Return (X, Y) of the center of cell containing provided text 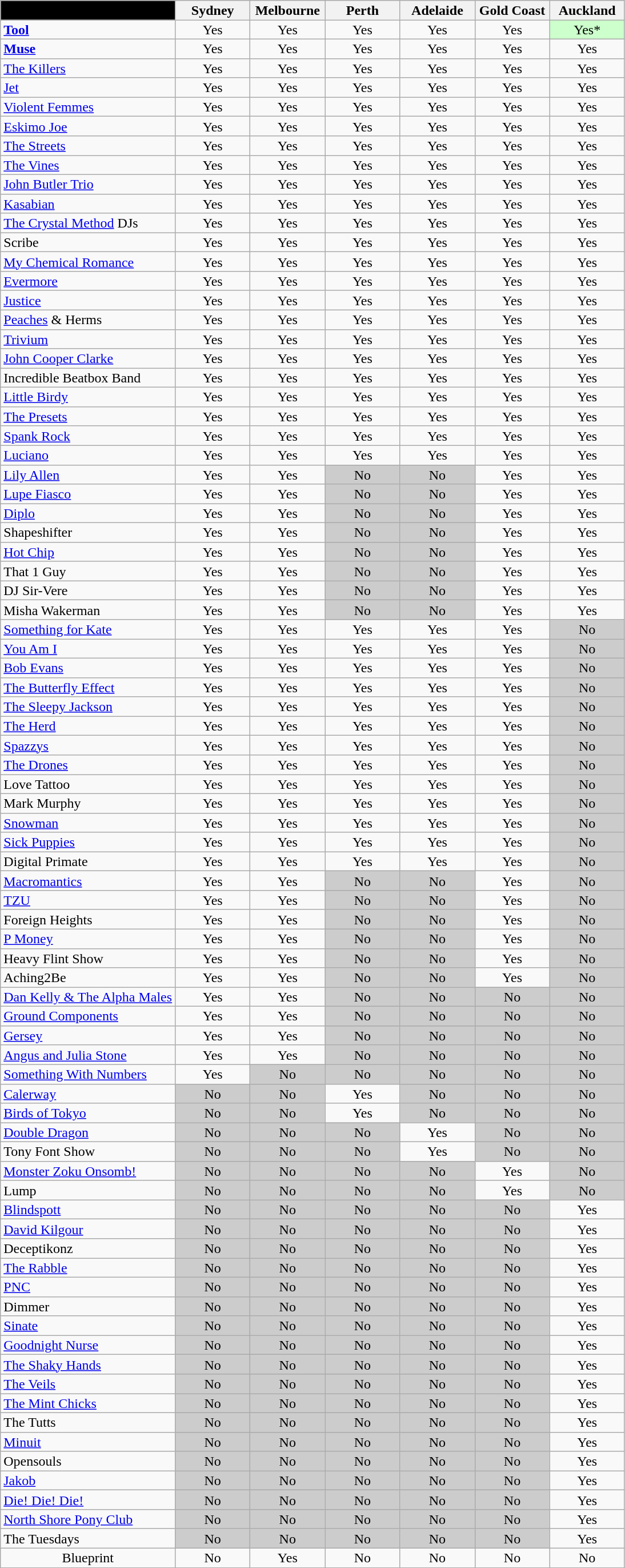
The Presets (88, 416)
PNC (88, 1287)
Lump (88, 1190)
Deceptikonz (88, 1248)
Macromantics (88, 881)
Misha Wakerman (88, 610)
Dimmer (88, 1306)
The Killers (88, 68)
Double Dragon (88, 1132)
Goodnight Nurse (88, 1345)
Dan Kelly & The Alpha Males (88, 997)
Jakob (88, 1481)
The Tuesdays (88, 1538)
Gold Coast (512, 10)
Eskimo Joe (88, 126)
Lily Allen (88, 474)
Digital Primate (88, 861)
Opensouls (88, 1461)
Foreign Heights (88, 919)
Shapeshifter (88, 533)
Kasabian (88, 204)
Love Tattoo (88, 784)
Sinate (88, 1326)
Little Birdy (88, 397)
The Crystal Method DJs (88, 223)
Aching2Be (88, 977)
Monster Zoku Onsomb! (88, 1171)
Calerway (88, 1094)
Sick Puppies (88, 842)
Muse (88, 49)
You Am I (88, 649)
Angus and Julia Stone (88, 1055)
Blindspott (88, 1210)
North Shore Pony Club (88, 1519)
Luciano (88, 455)
Adelaide (438, 10)
John Cooper Clarke (88, 358)
The Shaky Hands (88, 1364)
Ground Components (88, 1016)
Blueprint (88, 1558)
John Butler Trio (88, 184)
The Mint Chicks (88, 1403)
The Herd (88, 726)
Minuit (88, 1442)
Evermore (88, 281)
The Streets (88, 146)
Perth (362, 10)
Sydney (213, 10)
Jet (88, 87)
Trivium (88, 339)
Snowman (88, 823)
Die! Die! Die! (88, 1500)
Violent Femmes (88, 107)
DJ Sir-Vere (88, 591)
Yes* (587, 30)
Birds of Tokyo (88, 1113)
Spank Rock (88, 436)
TZU (88, 900)
Auckland (587, 10)
Tony Font Show (88, 1152)
Justice (88, 300)
Bob Evans (88, 668)
My Chemical Romance (88, 262)
Something With Numbers (88, 1074)
David Kilgour (88, 1229)
Something for Kate (88, 629)
Mark Murphy (88, 803)
The Drones (88, 765)
Gersey (88, 1035)
The Veils (88, 1384)
Spazzys (88, 745)
Melbourne (288, 10)
The Rabble (88, 1268)
Scribe (88, 242)
The Vines (88, 165)
Tool (88, 30)
Peaches & Herms (88, 320)
Incredible Beatbox Band (88, 378)
The Butterfly Effect (88, 687)
P Money (88, 939)
Hot Chip (88, 552)
Lupe Fiasco (88, 494)
Heavy Flint Show (88, 958)
The Sleepy Jackson (88, 707)
Diplo (88, 513)
The Tutts (88, 1422)
That 1 Guy (88, 571)
